Pinpoint the cell where the given text exists, returning its [x, y] midpoint coordinate. 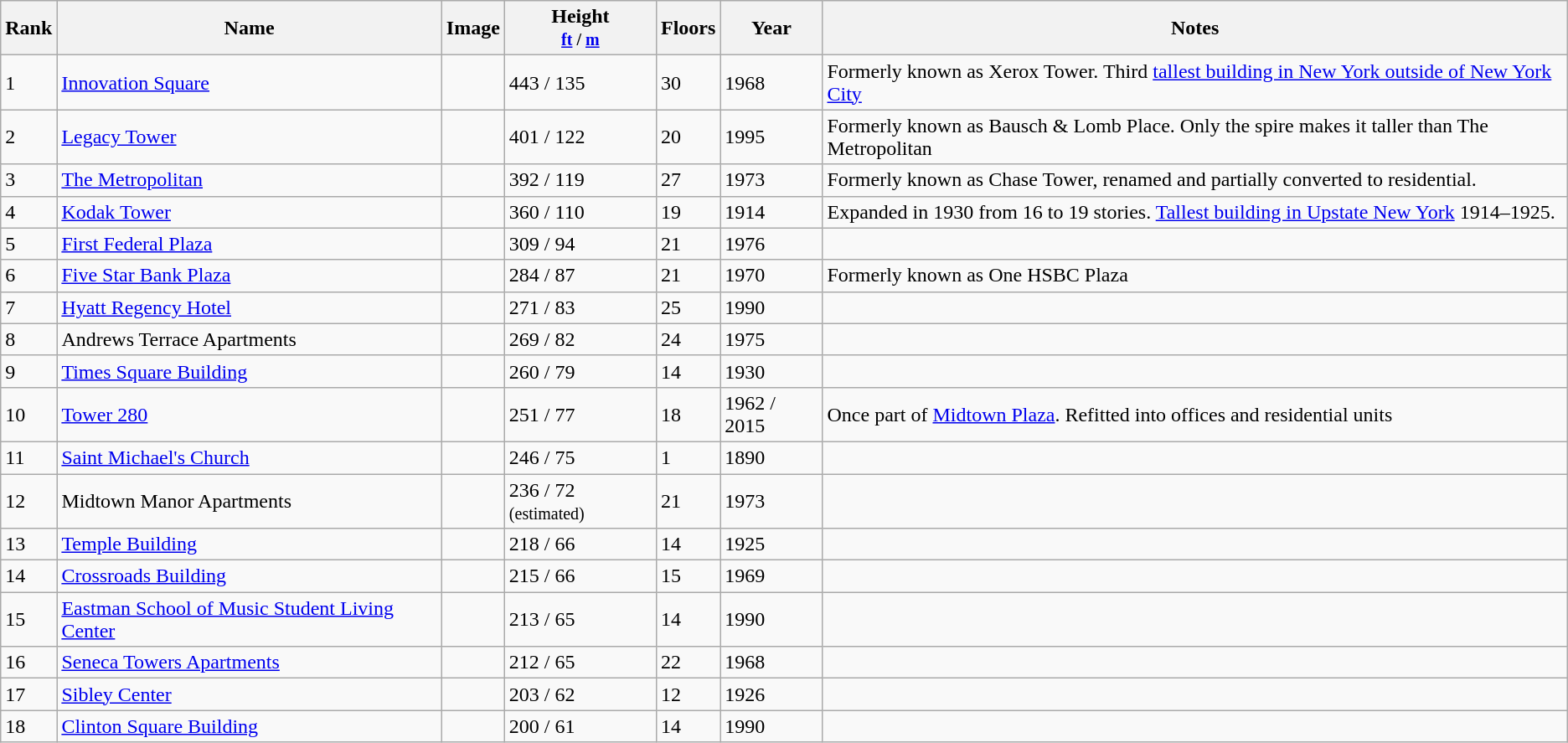
Formerly known as Bausch & Lomb Place. Only the spire makes it taller than The Metropolitan [1194, 137]
203 / 62 [580, 694]
Midtown Manor Apartments [250, 501]
25 [688, 307]
7 [28, 307]
27 [688, 180]
Saint Michael's Church [250, 457]
1962 / 2015 [771, 414]
Five Star Bank Plaza [250, 276]
213 / 65 [580, 620]
Notes [1194, 28]
13 [28, 544]
Tower 280 [250, 414]
1970 [771, 276]
11 [28, 457]
309 / 94 [580, 244]
19 [688, 212]
Floors [688, 28]
Rank [28, 28]
3 [28, 180]
22 [688, 663]
Crossroads Building [250, 576]
17 [28, 694]
Temple Building [250, 544]
212 / 65 [580, 663]
10 [28, 414]
Once part of Midtown Plaza. Refitted into offices and residential units [1194, 414]
1995 [771, 137]
215 / 66 [580, 576]
284 / 87 [580, 276]
1969 [771, 576]
392 / 119 [580, 180]
269 / 82 [580, 339]
1976 [771, 244]
Formerly known as One HSBC Plaza [1194, 276]
218 / 66 [580, 544]
1914 [771, 212]
First Federal Plaza [250, 244]
Kodak Tower [250, 212]
Legacy Tower [250, 137]
2 [28, 137]
4 [28, 212]
Formerly known as Chase Tower, renamed and partially converted to residential. [1194, 180]
Year [771, 28]
Eastman School of Music Student Living Center [250, 620]
8 [28, 339]
246 / 75 [580, 457]
Image [472, 28]
1890 [771, 457]
Innovation Square [250, 82]
24 [688, 339]
236 / 72 (estimated) [580, 501]
9 [28, 371]
Andrews Terrace Apartments [250, 339]
200 / 61 [580, 726]
5 [28, 244]
443 / 135 [580, 82]
The Metropolitan [250, 180]
20 [688, 137]
401 / 122 [580, 137]
Hyatt Regency Hotel [250, 307]
1925 [771, 544]
Times Square Building [250, 371]
1930 [771, 371]
271 / 83 [580, 307]
Formerly known as Xerox Tower. Third tallest building in New York outside of New York City [1194, 82]
Expanded in 1930 from 16 to 19 stories. Tallest building in Upstate New York 1914–1925. [1194, 212]
Sibley Center [250, 694]
16 [28, 663]
Name [250, 28]
6 [28, 276]
Seneca Towers Apartments [250, 663]
1975 [771, 339]
Heightft / m [580, 28]
360 / 110 [580, 212]
Clinton Square Building [250, 726]
30 [688, 82]
251 / 77 [580, 414]
1926 [771, 694]
260 / 79 [580, 371]
